Search for the cell housing the specified text and yield its [x, y] center coordinate. 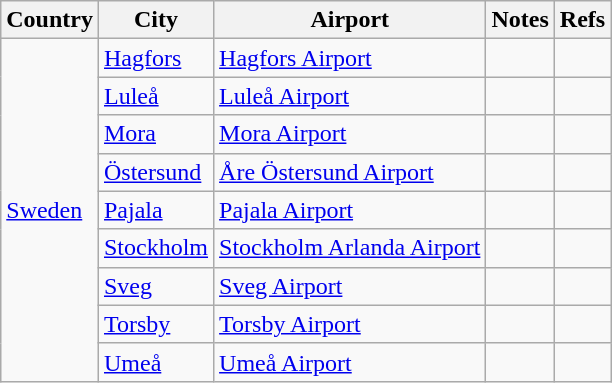
Umeå [156, 362]
Notes [520, 20]
Hagfors Airport [350, 58]
Sveg [156, 286]
Umeå Airport [350, 362]
Refs [582, 20]
Airport [350, 20]
Sweden [50, 210]
Mora Airport [350, 134]
Country [50, 20]
Torsby Airport [350, 324]
Sveg Airport [350, 286]
Stockholm [156, 248]
Pajala Airport [350, 210]
Östersund [156, 172]
Luleå [156, 96]
Luleå Airport [350, 96]
Stockholm Arlanda Airport [350, 248]
Mora [156, 134]
City [156, 20]
Pajala [156, 210]
Torsby [156, 324]
Åre Östersund Airport [350, 172]
Hagfors [156, 58]
